For the text-containing cell, return its midpoint in [x, y] coordinate format. 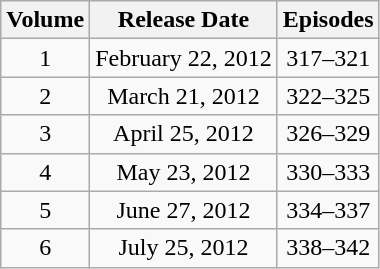
June 27, 2012 [184, 210]
Episodes [328, 20]
July 25, 2012 [184, 248]
330–333 [328, 172]
2 [46, 96]
Volume [46, 20]
338–342 [328, 248]
4 [46, 172]
February 22, 2012 [184, 58]
3 [46, 134]
322–325 [328, 96]
334–337 [328, 210]
May 23, 2012 [184, 172]
April 25, 2012 [184, 134]
5 [46, 210]
March 21, 2012 [184, 96]
317–321 [328, 58]
326–329 [328, 134]
1 [46, 58]
6 [46, 248]
Release Date [184, 20]
